Return [x, y] of the center of cell containing provided text 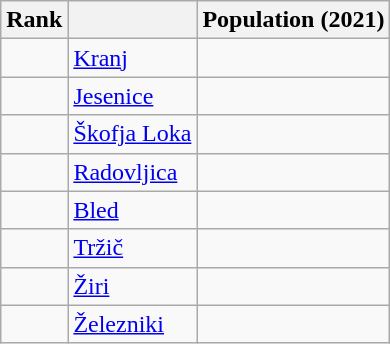
Škofja Loka [132, 134]
Železniki [132, 324]
Žiri [132, 286]
Radovljica [132, 172]
Rank [34, 20]
Bled [132, 210]
Jesenice [132, 96]
Tržič [132, 248]
Population (2021) [294, 20]
Kranj [132, 58]
